Determine the [X, Y] coordinate at the center of the cell enclosing the given text.  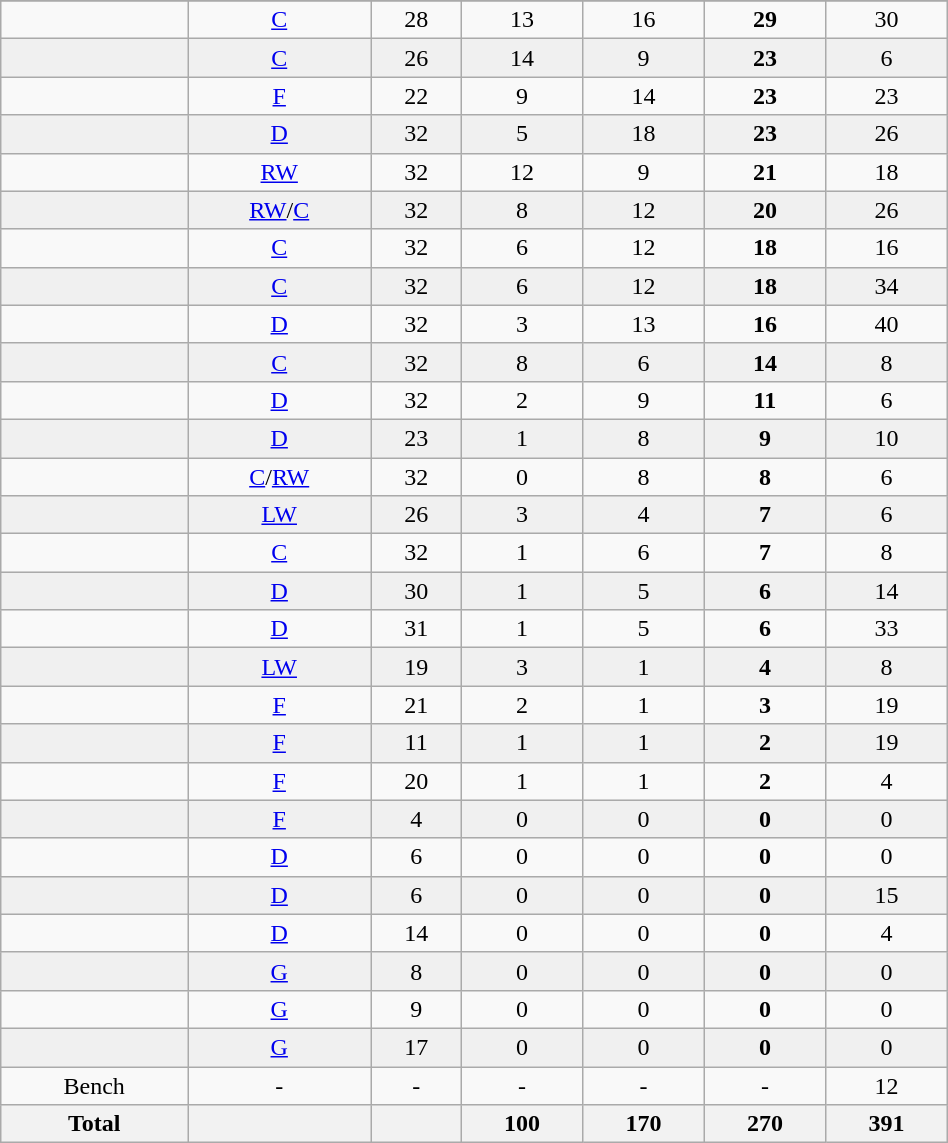
40 [887, 324]
33 [887, 629]
391 [887, 1124]
Total [94, 1124]
RW/C [280, 210]
28 [416, 20]
31 [416, 629]
17 [416, 1047]
15 [887, 895]
22 [416, 96]
29 [764, 20]
10 [887, 438]
270 [764, 1124]
34 [887, 286]
170 [644, 1124]
Bench [94, 1085]
RW [280, 172]
C/RW [280, 477]
100 [522, 1124]
